Output the (x, y) coordinate of the center of the cell containing the given text.  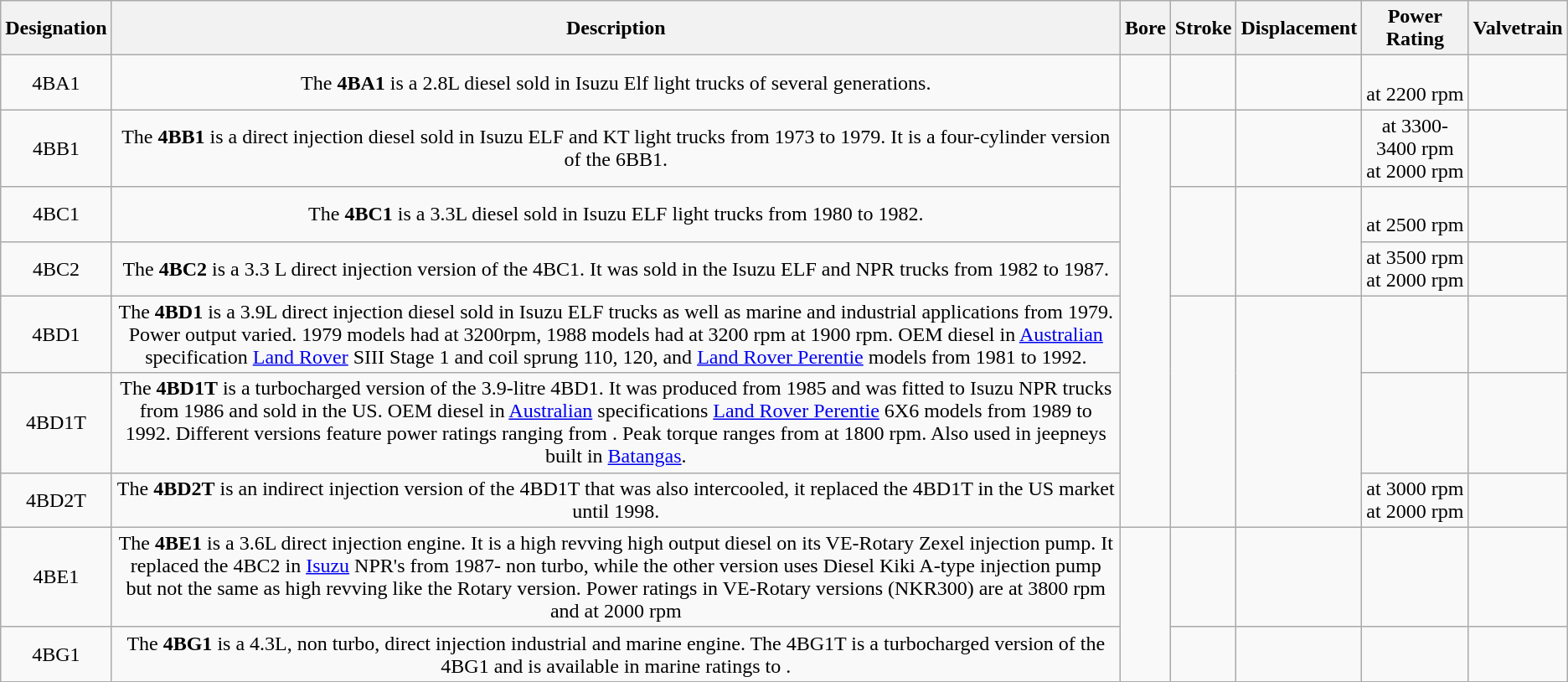
Stroke (1203, 28)
4BD2T (56, 499)
Bore (1145, 28)
Designation (56, 28)
Power Rating (1416, 28)
4BG1 (56, 654)
4BC2 (56, 268)
at 3000 rpm at 2000 rpm (1416, 499)
The 4BC1 is a 3.3L diesel sold in Isuzu ELF light trucks from 1980 to 1982. (616, 214)
4BE1 (56, 576)
at 2200 rpm (1416, 82)
The 4BB1 is a direct injection diesel sold in Isuzu ELF and KT light trucks from 1973 to 1979. It is a four-cylinder version of the 6BB1. (616, 148)
at 3500 rpm at 2000 rpm (1416, 268)
4BB1 (56, 148)
4BC1 (56, 214)
4BD1T (56, 422)
Displacement (1299, 28)
Description (616, 28)
The 4BA1 is a 2.8L diesel sold in Isuzu Elf light trucks of several generations. (616, 82)
4BA1 (56, 82)
at 2500 rpm (1416, 214)
at 3300-3400 rpm at 2000 rpm (1416, 148)
The 4BD2T is an indirect injection version of the 4BD1T that was also intercooled, it replaced the 4BD1T in the US market until 1998. (616, 499)
Valvetrain (1518, 28)
The 4BC2 is a 3.3 L direct injection version of the 4BC1. It was sold in the Isuzu ELF and NPR trucks from 1982 to 1987. (616, 268)
4BD1 (56, 334)
